Identify which cell holds the provided text, then report its [X, Y] central coordinate. 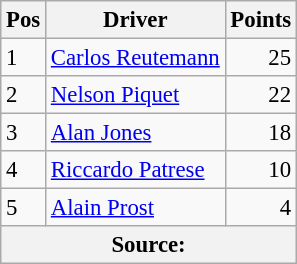
Carlos Reutemann [136, 58]
Points [260, 20]
22 [260, 95]
Source: [149, 245]
Riccardo Patrese [136, 170]
Driver [136, 20]
3 [24, 133]
18 [260, 133]
Nelson Piquet [136, 95]
1 [24, 58]
Alan Jones [136, 133]
10 [260, 170]
2 [24, 95]
5 [24, 208]
Pos [24, 20]
Alain Prost [136, 208]
25 [260, 58]
